Detect which cell encompasses the target text, then output its [X, Y] center coordinate. 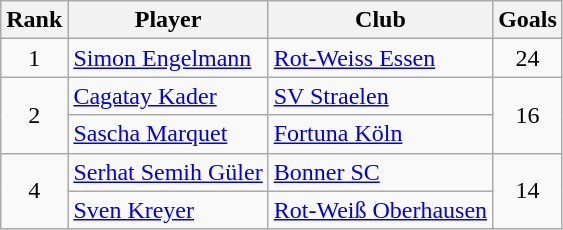
1 [34, 58]
Rot-Weiß Oberhausen [380, 210]
Rot-Weiss Essen [380, 58]
Serhat Semih Güler [168, 172]
Fortuna Köln [380, 134]
2 [34, 115]
Simon Engelmann [168, 58]
Sven Kreyer [168, 210]
14 [528, 191]
Sascha Marquet [168, 134]
4 [34, 191]
Cagatay Kader [168, 96]
16 [528, 115]
Goals [528, 20]
24 [528, 58]
Player [168, 20]
SV Straelen [380, 96]
Club [380, 20]
Rank [34, 20]
Bonner SC [380, 172]
